Pinpoint the cell where the given text exists, returning its (X, Y) midpoint coordinate. 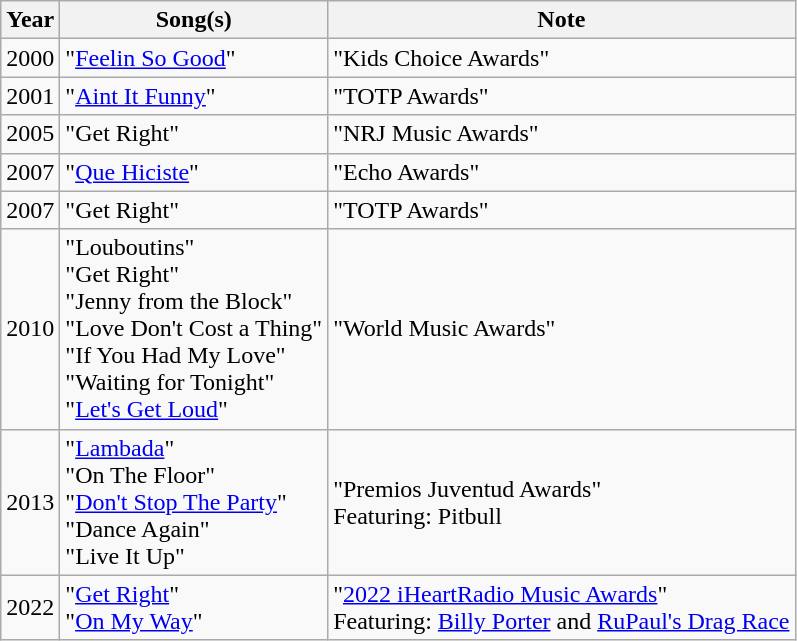
2010 (30, 329)
2022 (30, 608)
"Feelin So Good" (194, 58)
"World Music Awards" (562, 329)
2005 (30, 134)
2013 (30, 502)
"Premios Juventud Awards"Featuring: Pitbull (562, 502)
"Echo Awards" (562, 172)
"2022 iHeartRadio Music Awards"Featuring: Billy Porter and RuPaul's Drag Race (562, 608)
2000 (30, 58)
Song(s) (194, 20)
"Kids Choice Awards" (562, 58)
"Louboutins""Get Right""Jenny from the Block""Love Don't Cost a Thing""If You Had My Love""Waiting for Tonight""Let's Get Loud" (194, 329)
"Aint It Funny" (194, 96)
"Lambada""On The Floor""Don't Stop The Party""Dance Again""Live It Up" (194, 502)
"NRJ Music Awards" (562, 134)
Year (30, 20)
2001 (30, 96)
"Get Right""On My Way" (194, 608)
Note (562, 20)
"Que Hiciste" (194, 172)
